Return (X, Y) of the center of cell containing provided text 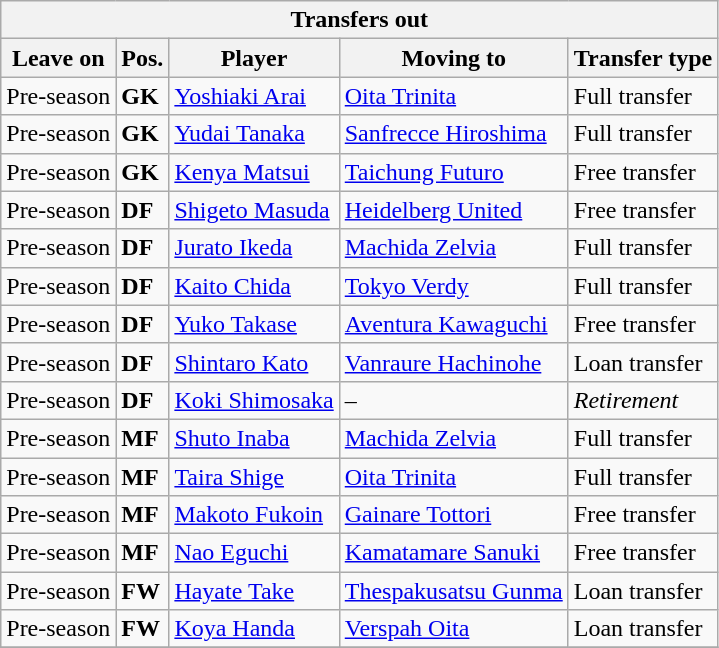
Aventura Kawaguchi (454, 324)
Makoto Fukoin (254, 515)
Pos. (142, 58)
Sanfrecce Hiroshima (454, 134)
Yudai Tanaka (254, 134)
Gainare Tottori (454, 515)
Kenya Matsui (254, 172)
Retirement (642, 400)
Taichung Futuro (454, 172)
Transfer type (642, 58)
Kaito Chida (254, 286)
Kamatamare Sanuki (454, 553)
Taira Shige (254, 477)
Jurato Ikeda (254, 248)
Shintaro Kato (254, 362)
Nao Eguchi (254, 553)
Verspah Oita (454, 629)
– (454, 400)
Koki Shimosaka (254, 400)
Shuto Inaba (254, 438)
Yuko Takase (254, 324)
Shigeto Masuda (254, 210)
Heidelberg United (454, 210)
Yoshiaki Arai (254, 96)
Moving to (454, 58)
Thespakusatsu Gunma (454, 591)
Transfers out (360, 20)
Koya Handa (254, 629)
Tokyo Verdy (454, 286)
Vanraure Hachinohe (454, 362)
Hayate Take (254, 591)
Player (254, 58)
Leave on (58, 58)
